From the cell containing the given text, extract its center point as [X, Y] coordinate. 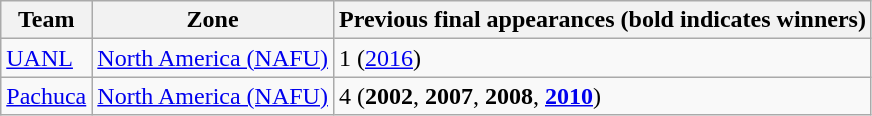
UANL [46, 58]
Team [46, 20]
Previous final appearances (bold indicates winners) [602, 20]
Zone [213, 20]
1 (2016) [602, 58]
4 (2002, 2007, 2008, 2010) [602, 96]
Pachuca [46, 96]
